Search for the cell housing the specified text and yield its [X, Y] center coordinate. 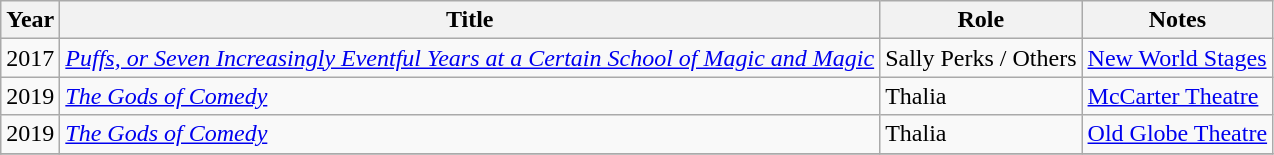
2017 [30, 58]
Notes [1178, 20]
Role [981, 20]
Puffs, or Seven Increasingly Eventful Years at a Certain School of Magic and Magic [470, 58]
Title [470, 20]
Old Globe Theatre [1178, 134]
McCarter Theatre [1178, 96]
Year [30, 20]
Sally Perks / Others [981, 58]
New World Stages [1178, 58]
